From the cell containing the given text, extract its center point as [x, y] coordinate. 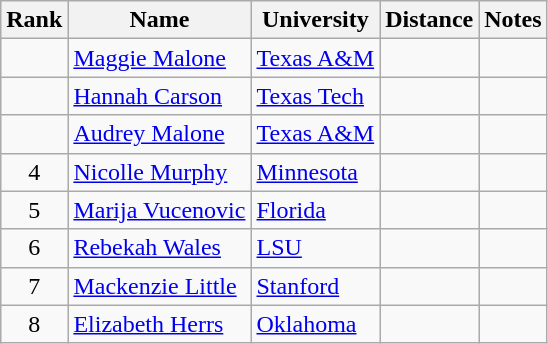
Notes [513, 20]
Florida [316, 210]
Stanford [316, 286]
Audrey Malone [160, 134]
Marija Vucenovic [160, 210]
Rebekah Wales [160, 248]
Texas Tech [316, 96]
Elizabeth Herrs [160, 324]
Mackenzie Little [160, 286]
Distance [430, 20]
5 [34, 210]
6 [34, 248]
8 [34, 324]
Name [160, 20]
Oklahoma [316, 324]
Maggie Malone [160, 58]
Nicolle Murphy [160, 172]
LSU [316, 248]
University [316, 20]
Minnesota [316, 172]
Hannah Carson [160, 96]
4 [34, 172]
7 [34, 286]
Rank [34, 20]
